Determine the [x, y] coordinate at the center of the cell enclosing the given text.  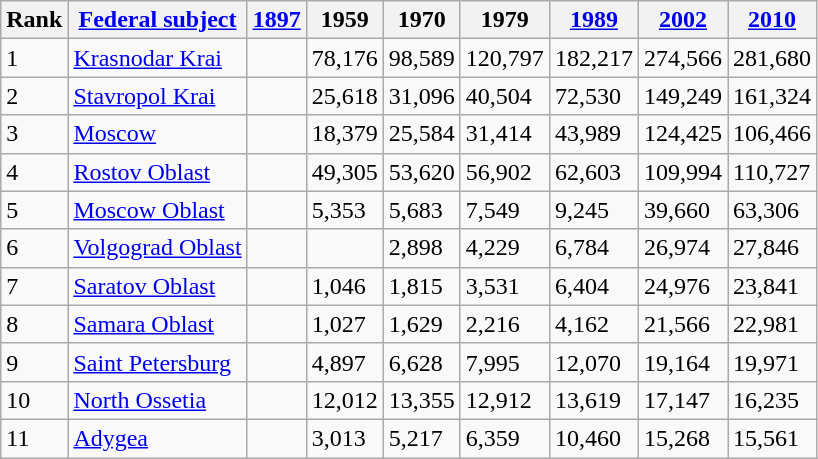
39,660 [682, 210]
63,306 [772, 210]
Krasnodar Krai [158, 58]
Stavropol Krai [158, 96]
1 [34, 58]
4,897 [344, 362]
15,268 [682, 438]
13,619 [594, 400]
62,603 [594, 172]
3,013 [344, 438]
281,680 [772, 58]
12,070 [594, 362]
2 [34, 96]
25,584 [422, 134]
North Ossetia [158, 400]
31,414 [504, 134]
7,995 [504, 362]
1,027 [344, 324]
5,217 [422, 438]
Samara Oblast [158, 324]
274,566 [682, 58]
110,727 [772, 172]
6,628 [422, 362]
43,989 [594, 134]
98,589 [422, 58]
Saratov Oblast [158, 286]
27,846 [772, 248]
78,176 [344, 58]
12,012 [344, 400]
56,902 [504, 172]
10 [34, 400]
1989 [594, 20]
6,359 [504, 438]
6,784 [594, 248]
53,620 [422, 172]
10,460 [594, 438]
2,898 [422, 248]
26,974 [682, 248]
182,217 [594, 58]
1,629 [422, 324]
4,229 [504, 248]
Adygea [158, 438]
23,841 [772, 286]
11 [34, 438]
3,531 [504, 286]
6,404 [594, 286]
1970 [422, 20]
4 [34, 172]
4,162 [594, 324]
2010 [772, 20]
1,046 [344, 286]
13,355 [422, 400]
16,235 [772, 400]
17,147 [682, 400]
5 [34, 210]
109,994 [682, 172]
124,425 [682, 134]
Federal subject [158, 20]
Volgograd Oblast [158, 248]
106,466 [772, 134]
Moscow Oblast [158, 210]
2002 [682, 20]
120,797 [504, 58]
3 [34, 134]
161,324 [772, 96]
1,815 [422, 286]
5,353 [344, 210]
19,971 [772, 362]
72,530 [594, 96]
7 [34, 286]
18,379 [344, 134]
7,549 [504, 210]
9 [34, 362]
31,096 [422, 96]
2,216 [504, 324]
19,164 [682, 362]
Rank [34, 20]
25,618 [344, 96]
40,504 [504, 96]
1959 [344, 20]
5,683 [422, 210]
Rostov Oblast [158, 172]
149,249 [682, 96]
15,561 [772, 438]
Moscow [158, 134]
21,566 [682, 324]
24,976 [682, 286]
8 [34, 324]
1979 [504, 20]
49,305 [344, 172]
12,912 [504, 400]
22,981 [772, 324]
1897 [276, 20]
9,245 [594, 210]
6 [34, 248]
Saint Petersburg [158, 362]
